Find where the given text appears and provide that cell's center as [x, y] coordinate. 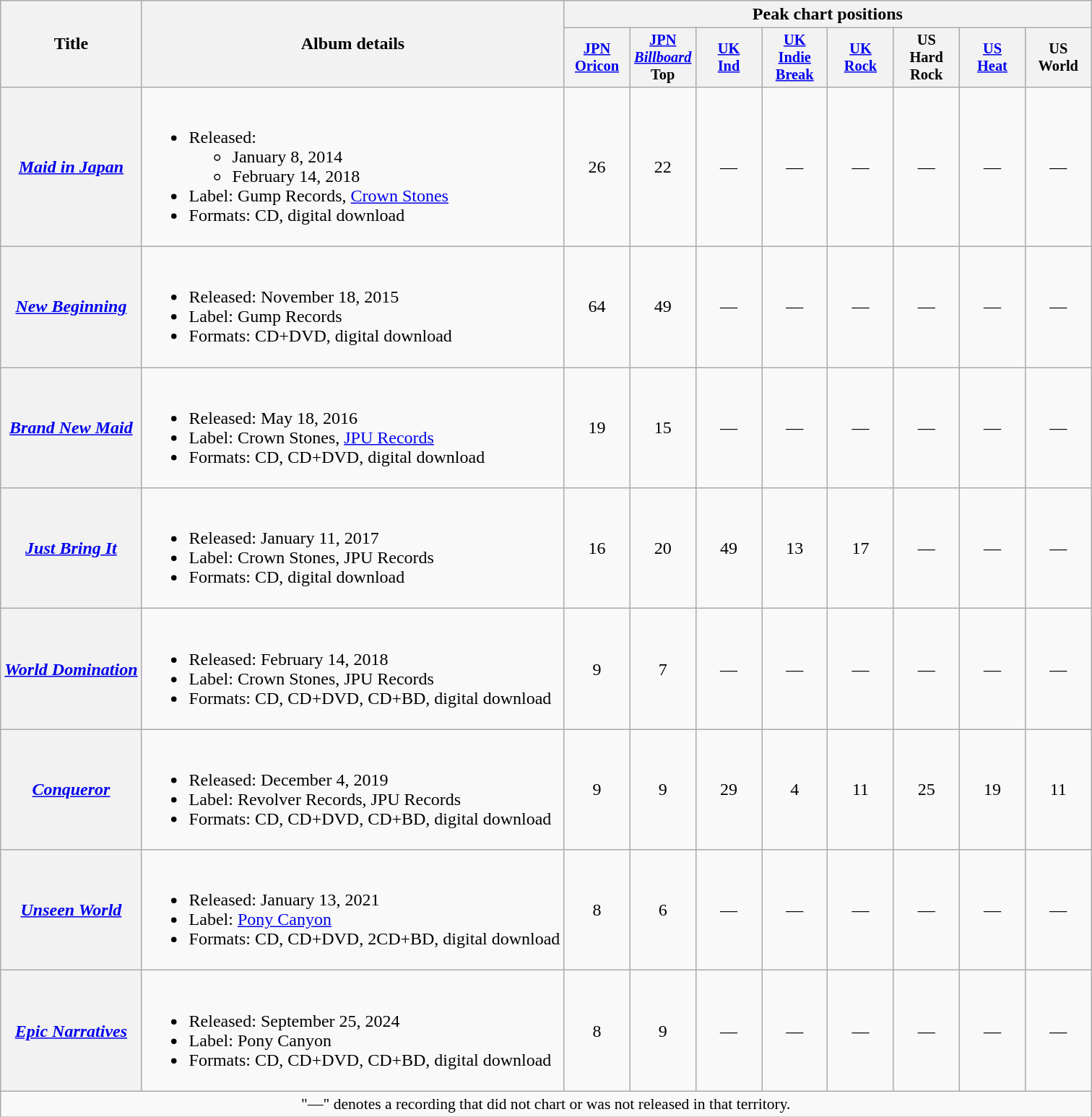
New Beginning [71, 308]
Released: January 11, 2017Label: Crown Stones, JPU RecordsFormats: CD, digital download [352, 549]
4 [794, 790]
USHeat [992, 58]
Title [71, 44]
Released: May 18, 2016Label: Crown Stones, JPU RecordsFormats: CD, CD+DVD, digital download [352, 427]
Brand New Maid [71, 427]
Released: November 18, 2015Label: Gump RecordsFormats: CD+DVD, digital download [352, 308]
15 [663, 427]
17 [861, 549]
20 [663, 549]
Epic Narratives [71, 1031]
26 [597, 166]
6 [663, 910]
Released: December 4, 2019Label: Revolver Records, JPU RecordsFormats: CD, CD+DVD, CD+BD, digital download [352, 790]
UKIndieBreak [794, 58]
Album details [352, 44]
22 [663, 166]
JPNBillboardTop [663, 58]
Released:January 8, 2014February 14, 2018 Label: Gump Records, Crown Stones Formats: CD, digital download [352, 166]
Unseen World [71, 910]
Conqueror [71, 790]
13 [794, 549]
Just Bring It [71, 549]
Released: February 14, 2018Label: Crown Stones, JPU RecordsFormats: CD, CD+DVD, CD+BD, digital download [352, 669]
Maid in Japan [71, 166]
World Domination [71, 669]
16 [597, 549]
UKInd [728, 58]
UKRock [861, 58]
USHardRock [926, 58]
29 [728, 790]
USWorld [1059, 58]
64 [597, 308]
"—" denotes a recording that did not chart or was not released in that territory. [546, 1104]
7 [663, 669]
Released: September 25, 2024Label: Pony CanyonFormats: CD, CD+DVD, CD+BD, digital download [352, 1031]
Peak chart positions [828, 14]
JPNOricon [597, 58]
Released: January 13, 2021Label: Pony CanyonFormats: CD, CD+DVD, 2CD+BD, digital download [352, 910]
25 [926, 790]
